Scan for the cell matching the given text and deliver its (x, y) coordinate at center. 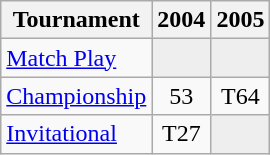
Invitational (76, 134)
53 (182, 96)
2005 (240, 20)
Match Play (76, 58)
Championship (76, 96)
T64 (240, 96)
T27 (182, 134)
Tournament (76, 20)
2004 (182, 20)
